Output the [X, Y] coordinate of the center of the cell containing the given text.  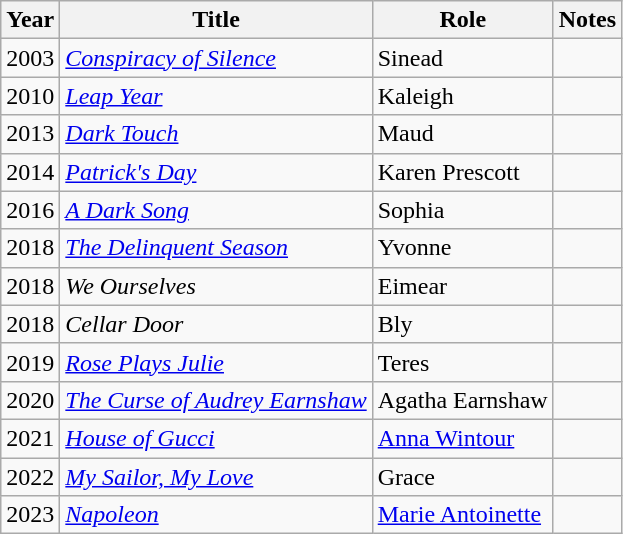
2016 [30, 210]
Cellar Door [216, 324]
Patrick's Day [216, 172]
Dark Touch [216, 134]
2022 [30, 477]
Grace [462, 477]
2019 [30, 362]
Yvonne [462, 248]
The Delinquent Season [216, 248]
2013 [30, 134]
Notes [587, 20]
2003 [30, 58]
We Ourselves [216, 286]
Eimear [462, 286]
My Sailor, My Love [216, 477]
2014 [30, 172]
2010 [30, 96]
Napoleon [216, 515]
Anna Wintour [462, 438]
Rose Plays Julie [216, 362]
Bly [462, 324]
Marie Antoinette [462, 515]
Karen Prescott [462, 172]
2023 [30, 515]
House of Gucci [216, 438]
Year [30, 20]
Title [216, 20]
2020 [30, 400]
The Curse of Audrey Earnshaw [216, 400]
Role [462, 20]
Kaleigh [462, 96]
Agatha Earnshaw [462, 400]
2021 [30, 438]
Maud [462, 134]
A Dark Song [216, 210]
Sinead [462, 58]
Teres [462, 362]
Conspiracy of Silence [216, 58]
Leap Year [216, 96]
Sophia [462, 210]
